Find where the given text appears and provide that cell's center as [x, y] coordinate. 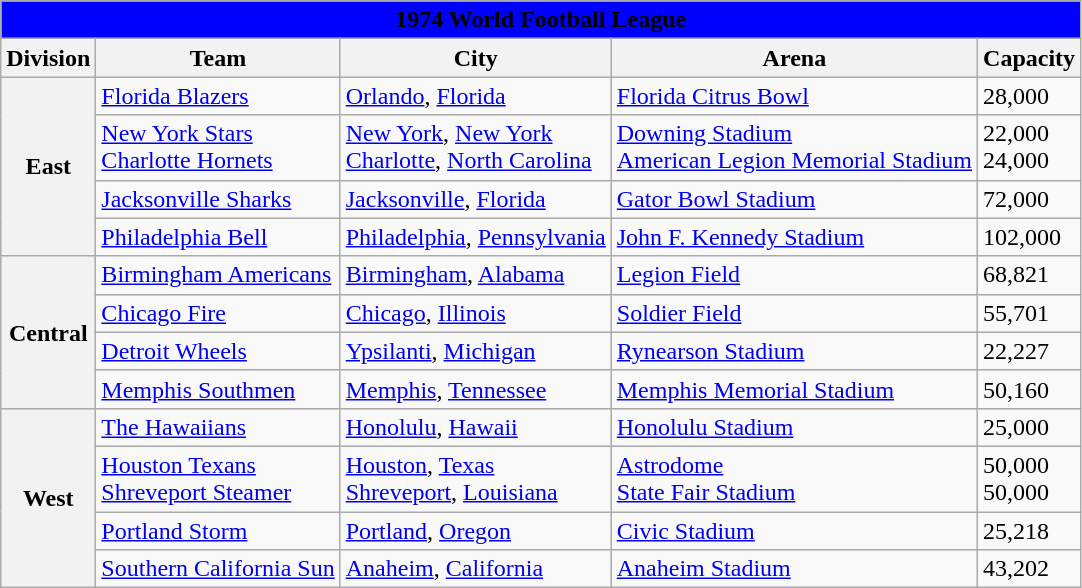
72,000 [1030, 199]
Ypsilanti, Michigan [476, 351]
Memphis Memorial Stadium [794, 389]
Jacksonville, Florida [476, 199]
43,202 [1030, 569]
55,701 [1030, 313]
Soldier Field [794, 313]
Legion Field [794, 275]
East [48, 166]
25,218 [1030, 531]
City [476, 58]
Southern California Sun [218, 569]
Anaheim, California [476, 569]
Downing Stadium American Legion Memorial Stadium [794, 148]
Honolulu, Hawaii [476, 427]
50,000 50,000 [1030, 478]
Astrodome State Fair Stadium [794, 478]
Rynearson Stadium [794, 351]
Central [48, 332]
102,000 [1030, 237]
Birmingham, Alabama [476, 275]
The Hawaiians [218, 427]
Civic Stadium [794, 531]
Philadelphia Bell [218, 237]
22,227 [1030, 351]
68,821 [1030, 275]
1974 World Football League [541, 20]
Portland Storm [218, 531]
Memphis, Tennessee [476, 389]
Birmingham Americans [218, 275]
Orlando, Florida [476, 96]
25,000 [1030, 427]
Portland, Oregon [476, 531]
John F. Kennedy Stadium [794, 237]
22,000 24,000 [1030, 148]
West [48, 498]
Arena [794, 58]
Team [218, 58]
28,000 [1030, 96]
Florida Blazers [218, 96]
Capacity [1030, 58]
New York, New York Charlotte, North Carolina [476, 148]
Memphis Southmen [218, 389]
Detroit Wheels [218, 351]
New York Stars Charlotte Hornets [218, 148]
Division [48, 58]
Chicago Fire [218, 313]
Jacksonville Sharks [218, 199]
Houston Texans Shreveport Steamer [218, 478]
Honolulu Stadium [794, 427]
Chicago, Illinois [476, 313]
Gator Bowl Stadium [794, 199]
Philadelphia, Pennsylvania [476, 237]
50,160 [1030, 389]
Houston, Texas Shreveport, Louisiana [476, 478]
Anaheim Stadium [794, 569]
Florida Citrus Bowl [794, 96]
